From the cell containing the given text, extract its center point as (X, Y) coordinate. 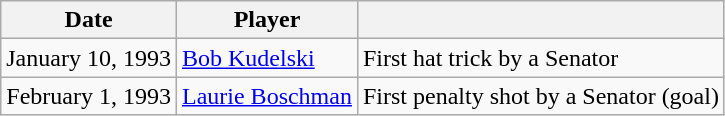
First hat trick by a Senator (540, 58)
Player (266, 20)
January 10, 1993 (89, 58)
February 1, 1993 (89, 96)
First penalty shot by a Senator (goal) (540, 96)
Laurie Boschman (266, 96)
Bob Kudelski (266, 58)
Date (89, 20)
